Provide the [X, Y] coordinate of the cell's center where the given text is located.  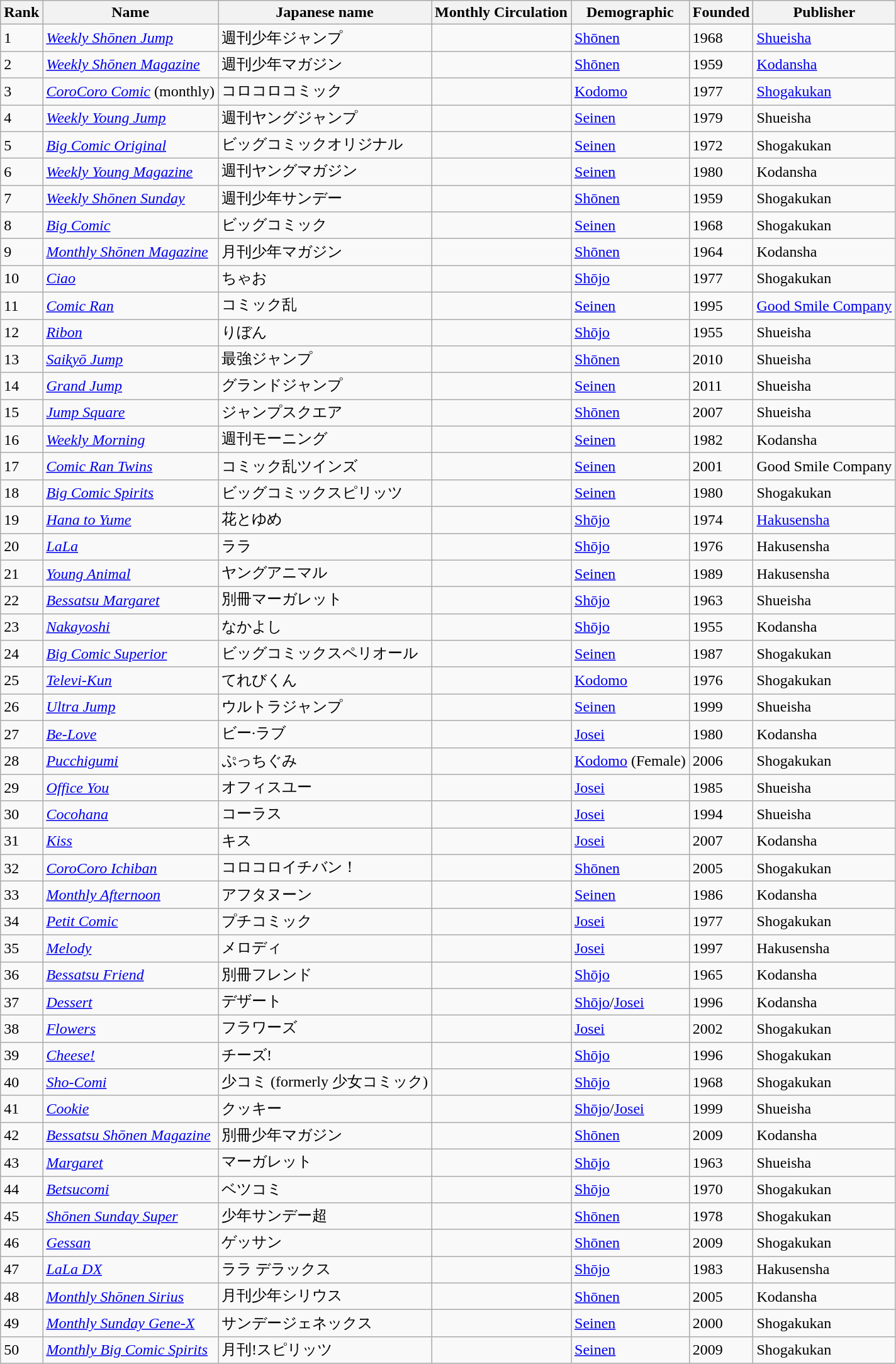
Jump Square [131, 413]
48 [21, 1296]
Big Comic Original [131, 145]
Weekly Young Jump [131, 118]
Weekly Shōnen Jump [131, 38]
プチコミック [325, 921]
24 [21, 654]
Sho-Comi [131, 1082]
最強ジャンプ [325, 360]
43 [21, 1163]
Monthly Shōnen Magazine [131, 252]
ウルトラジャンプ [325, 707]
2006 [721, 761]
ビー·ラブ [325, 734]
4 [21, 118]
Comic Ran [131, 306]
別冊フレンド [325, 975]
Cookie [131, 1109]
1964 [721, 252]
1983 [721, 1270]
Weekly Morning [131, 439]
1978 [721, 1217]
週刊ヤングジャンプ [325, 118]
別冊マーガレット [325, 600]
35 [21, 949]
2010 [721, 360]
5 [21, 145]
Bessatsu Margaret [131, 600]
1987 [721, 654]
2 [21, 64]
Cocohana [131, 814]
Gessan [131, 1243]
1982 [721, 439]
50 [21, 1350]
Betsucomi [131, 1189]
25 [21, 681]
6 [21, 172]
週刊少年マガジン [325, 64]
Ultra Jump [131, 707]
少コミ (formerly 少女コミック) [325, 1082]
Kiss [131, 842]
Flowers [131, 1029]
1997 [721, 949]
Monthly Sunday Gene-X [131, 1324]
10 [21, 279]
41 [21, 1109]
花とゆめ [325, 520]
ぷっちぐみ [325, 761]
11 [21, 306]
Rank [21, 13]
ゲッサン [325, 1243]
オフィスユー [325, 788]
マーガレット [325, 1163]
フラワーズ [325, 1029]
CoroCoro Comic (monthly) [131, 92]
Young Animal [131, 574]
Nakayoshi [131, 627]
Founded [721, 13]
13 [21, 360]
26 [21, 707]
LaLa [131, 547]
コロコロコミック [325, 92]
19 [21, 520]
ヤングアニマル [325, 574]
Margaret [131, 1163]
1965 [721, 975]
月刊少年マガジン [325, 252]
Shōnen Sunday Super [131, 1217]
チーズ! [325, 1056]
LaLa DX [131, 1270]
39 [21, 1056]
キス [325, 842]
別冊少年マガジン [325, 1136]
7 [21, 199]
9 [21, 252]
クッキー [325, 1109]
Monthly Afternoon [131, 895]
Kodomo (Female) [630, 761]
コミック乱 [325, 306]
りぼん [325, 332]
Ribon [131, 332]
Monthly Shōnen Sirius [131, 1296]
Hana to Yume [131, 520]
ララ [325, 547]
1974 [721, 520]
1994 [721, 814]
3 [21, 92]
ちゃお [325, 279]
40 [21, 1082]
20 [21, 547]
デザート [325, 1002]
サンデージェネックス [325, 1324]
36 [21, 975]
なかよし [325, 627]
15 [21, 413]
Demographic [630, 13]
メロディ [325, 949]
8 [21, 225]
アフタヌーン [325, 895]
Big Comic Spirits [131, 493]
ジャンプスクエア [325, 413]
42 [21, 1136]
ビッグコミックスピリッツ [325, 493]
Monthly Circulation [501, 13]
47 [21, 1270]
週刊少年ジャンプ [325, 38]
1985 [721, 788]
1970 [721, 1189]
1972 [721, 145]
Dessert [131, 1002]
17 [21, 467]
44 [21, 1189]
Big Comic [131, 225]
49 [21, 1324]
2001 [721, 467]
27 [21, 734]
少年サンデー超 [325, 1217]
32 [21, 868]
34 [21, 921]
Grand Jump [131, 386]
29 [21, 788]
Office You [131, 788]
Bessatsu Friend [131, 975]
Cheese! [131, 1056]
週刊少年サンデー [325, 199]
コミック乱ツインズ [325, 467]
Televi-Kun [131, 681]
22 [21, 600]
18 [21, 493]
ベツコミ [325, 1189]
月刊!スピリッツ [325, 1350]
45 [21, 1217]
1995 [721, 306]
てれびくん [325, 681]
2011 [721, 386]
14 [21, 386]
38 [21, 1029]
Pucchigumi [131, 761]
Saikyō Jump [131, 360]
33 [21, 895]
1979 [721, 118]
Petit Comic [131, 921]
Monthly Big Comic Spirits [131, 1350]
ララ デラックス [325, 1270]
グランドジャンプ [325, 386]
Japanese name [325, 13]
Weekly Shōnen Magazine [131, 64]
1986 [721, 895]
ビッグコミックオリジナル [325, 145]
Big Comic Superior [131, 654]
12 [21, 332]
Be-Love [131, 734]
2002 [721, 1029]
2000 [721, 1324]
CoroCoro Ichiban [131, 868]
Weekly Shōnen Sunday [131, 199]
1989 [721, 574]
週刊ヤングマガジン [325, 172]
Bessatsu Shōnen Magazine [131, 1136]
Comic Ran Twins [131, 467]
37 [21, 1002]
Weekly Young Magazine [131, 172]
コロコロイチバン！ [325, 868]
Ciao [131, 279]
ビッグコミック [325, 225]
30 [21, 814]
1 [21, 38]
46 [21, 1243]
Name [131, 13]
ビッグコミックスペリオール [325, 654]
31 [21, 842]
16 [21, 439]
月刊少年シリウス [325, 1296]
週刊モーニング [325, 439]
コーラス [325, 814]
28 [21, 761]
21 [21, 574]
Publisher [824, 13]
23 [21, 627]
Melody [131, 949]
